Detect which cell encompasses the target text, then output its [X, Y] center coordinate. 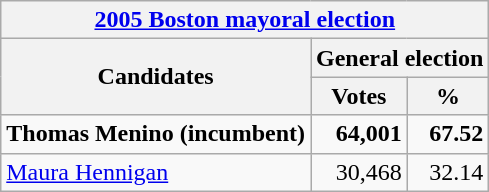
67.52 [448, 134]
2005 Boston mayoral election [245, 20]
Candidates [156, 77]
General election [399, 58]
Votes [358, 96]
32.14 [448, 172]
64,001 [358, 134]
Maura Hennigan [156, 172]
30,468 [358, 172]
Thomas Menino (incumbent) [156, 134]
% [448, 96]
